Return the (X, Y) coordinate for the center point of the cell that contains the specified text.  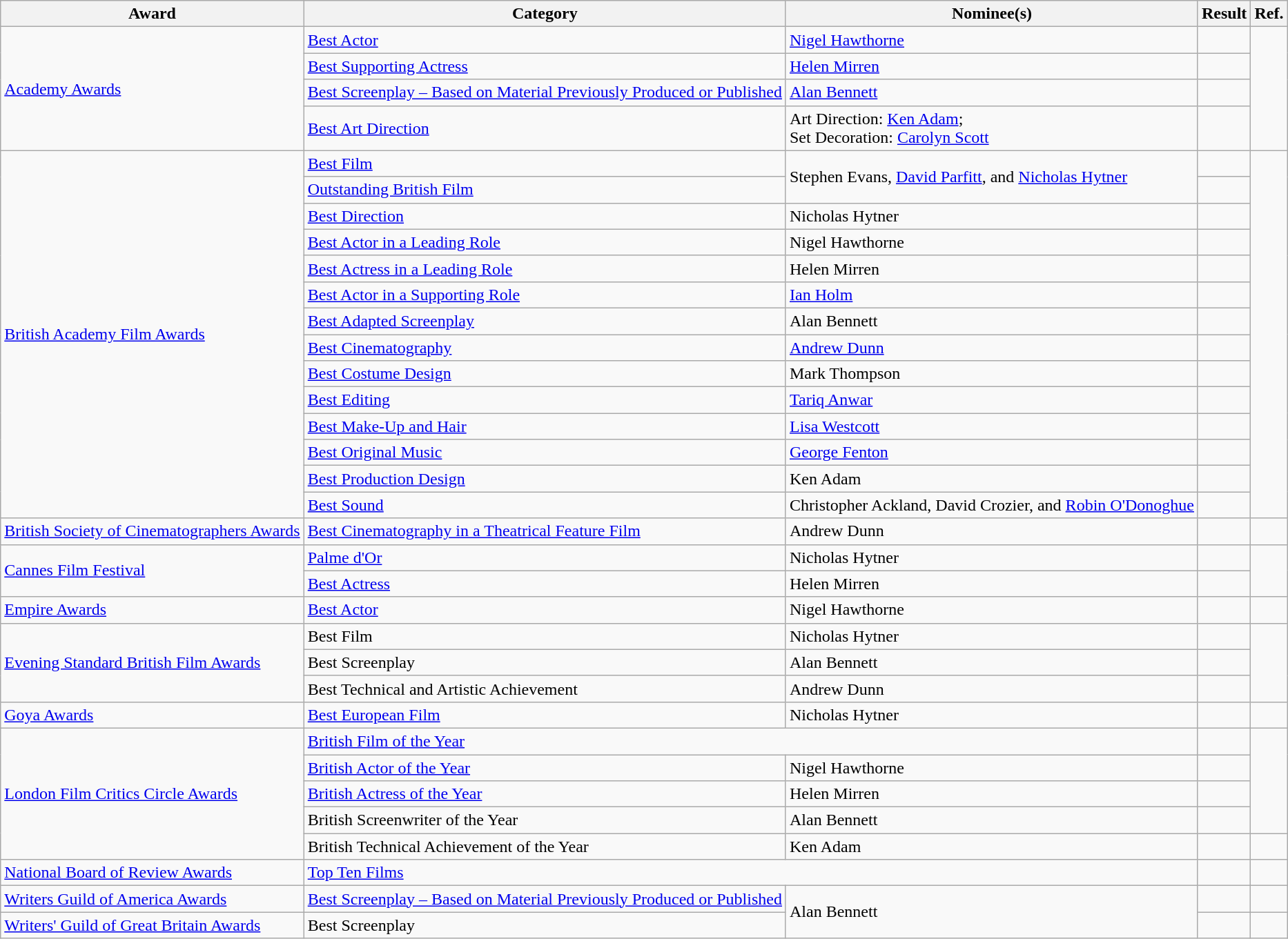
Best Actress (545, 584)
Best Make-Up and Hair (545, 426)
Palme d'Or (545, 557)
Best Adapted Screenplay (545, 321)
British Society of Cinematographers Awards (152, 531)
Best Original Music (545, 453)
Ref. (1269, 14)
Result (1224, 14)
Art Direction: Ken Adam; Set Decoration: Carolyn Scott (991, 128)
George Fenton (991, 453)
Mark Thompson (991, 374)
Stephen Evans, David Parfitt, and Nicholas Hytner (991, 177)
Nominee(s) (991, 14)
National Board of Review Awards (152, 873)
Cannes Film Festival (152, 571)
Best Direction (545, 216)
British Actor of the Year (545, 768)
Best Actress in a Leading Role (545, 268)
Best European Film (545, 715)
Writers' Guild of Great Britain Awards (152, 925)
Ian Holm (991, 295)
Best Cinematography (545, 347)
British Actress of the Year (545, 794)
Empire Awards (152, 610)
Goya Awards (152, 715)
British Film of the Year (751, 741)
Best Sound (545, 505)
Best Production Design (545, 479)
British Technical Achievement of the Year (545, 847)
Best Costume Design (545, 374)
Academy Awards (152, 88)
Best Art Direction (545, 128)
Category (545, 14)
Best Actor in a Leading Role (545, 242)
Best Editing (545, 400)
Lisa Westcott (991, 426)
Award (152, 14)
Best Technical and Artistic Achievement (545, 689)
Christopher Ackland, David Crozier, and Robin O'Donoghue (991, 505)
Top Ten Films (751, 873)
Best Actor in a Supporting Role (545, 295)
British Academy Film Awards (152, 334)
British Screenwriter of the Year (545, 820)
Outstanding British Film (545, 190)
Evening Standard British Film Awards (152, 662)
Best Cinematography in a Theatrical Feature Film (545, 531)
Writers Guild of America Awards (152, 899)
London Film Critics Circle Awards (152, 793)
Best Supporting Actress (545, 66)
Tariq Anwar (991, 400)
